Provide the [X, Y] coordinate of the cell's center where the given text is located.  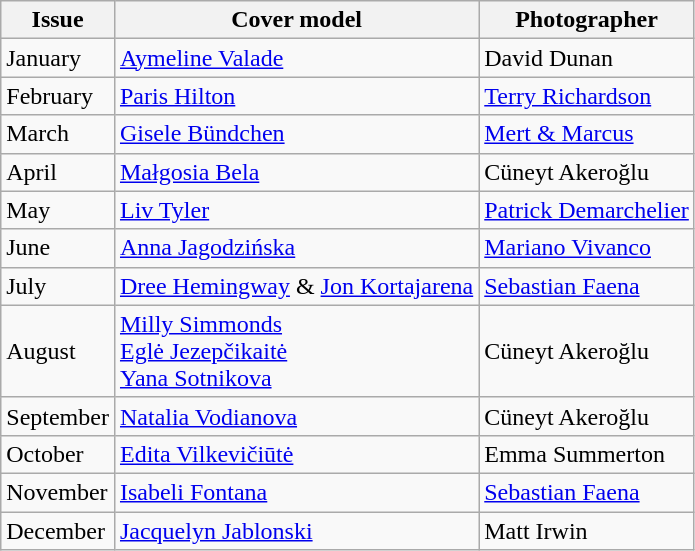
July [58, 286]
Natalia Vodianova [296, 416]
February [58, 96]
December [58, 531]
September [58, 416]
Matt Irwin [587, 531]
Edita Vilkevičiūtė [296, 454]
March [58, 134]
Aymeline Valade [296, 58]
Anna Jagodzińska [296, 248]
Isabeli Fontana [296, 492]
Patrick Demarchelier [587, 210]
Mert & Marcus [587, 134]
Photographer [587, 20]
January [58, 58]
David Dunan [587, 58]
Cover model [296, 20]
Dree Hemingway & Jon Kortajarena [296, 286]
Paris Hilton [296, 96]
Terry Richardson [587, 96]
August [58, 351]
Małgosia Bela [296, 172]
Jacquelyn Jablonski [296, 531]
Liv Tyler [296, 210]
Milly SimmondsEglė JezepčikaitėYana Sotnikova [296, 351]
Gisele Bündchen [296, 134]
Issue [58, 20]
May [58, 210]
April [58, 172]
June [58, 248]
October [58, 454]
Mariano Vivanco [587, 248]
Emma Summerton [587, 454]
November [58, 492]
